Pinpoint the cell where the given text exists, returning its [X, Y] midpoint coordinate. 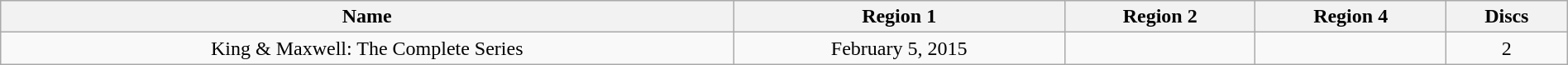
Region 2 [1159, 17]
Region 4 [1350, 17]
Region 1 [900, 17]
February 5, 2015 [900, 48]
Name [367, 17]
King & Maxwell: The Complete Series [367, 48]
2 [1507, 48]
Discs [1507, 17]
